Output the (x, y) coordinate of the center of the cell containing the given text.  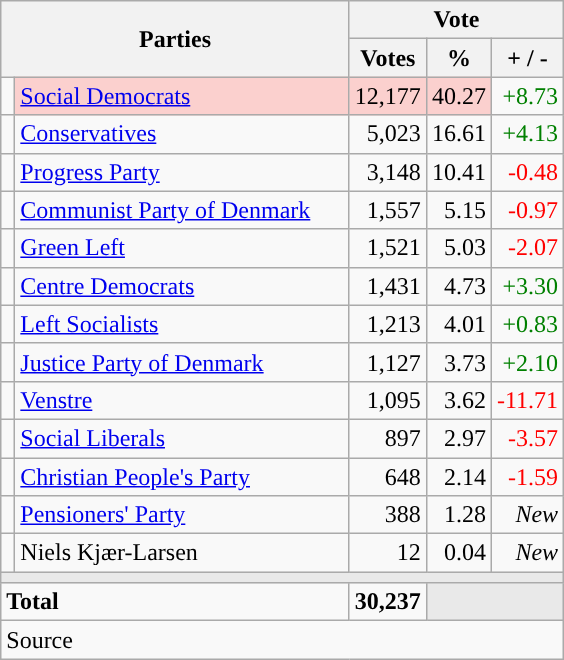
1,213 (388, 324)
-0.48 (527, 172)
Total (176, 602)
4.01 (458, 324)
3.73 (458, 362)
Vote (456, 20)
1,431 (388, 286)
1,127 (388, 362)
-3.57 (527, 438)
12,177 (388, 96)
1,521 (388, 248)
2.97 (458, 438)
897 (388, 438)
Pensioners' Party (182, 515)
+ / - (527, 58)
4.73 (458, 286)
+0.83 (527, 324)
0.04 (458, 553)
% (458, 58)
+8.73 (527, 96)
10.41 (458, 172)
12 (388, 553)
-0.97 (527, 210)
648 (388, 477)
3,148 (388, 172)
388 (388, 515)
Votes (388, 58)
Centre Democrats (182, 286)
+3.30 (527, 286)
5.15 (458, 210)
-2.07 (527, 248)
Left Socialists (182, 324)
Communist Party of Denmark (182, 210)
Social Liberals (182, 438)
Social Democrats (182, 96)
30,237 (388, 602)
5,023 (388, 134)
-11.71 (527, 400)
3.62 (458, 400)
2.14 (458, 477)
Christian People's Party (182, 477)
Conservatives (182, 134)
+4.13 (527, 134)
Progress Party (182, 172)
5.03 (458, 248)
+2.10 (527, 362)
Parties (176, 39)
Venstre (182, 400)
Justice Party of Denmark (182, 362)
Source (282, 640)
40.27 (458, 96)
-1.59 (527, 477)
1,095 (388, 400)
1.28 (458, 515)
Niels Kjær-Larsen (182, 553)
Green Left (182, 248)
1,557 (388, 210)
16.61 (458, 134)
